Output the [X, Y] coordinate of the center of the cell containing the given text.  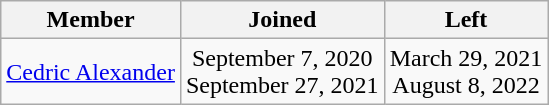
September 7, 2020 September 27, 2021 [282, 72]
Cedric Alexander [91, 72]
Member [91, 20]
March 29, 2021 August 8, 2022 [466, 72]
Left [466, 20]
Joined [282, 20]
